Return the (x, y) coordinate for the center point of the cell that contains the specified text.  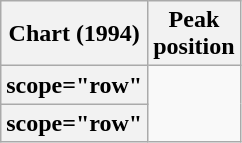
Peakposition (194, 34)
Chart (1994) (74, 34)
